Return [x, y] of the center of cell containing provided text 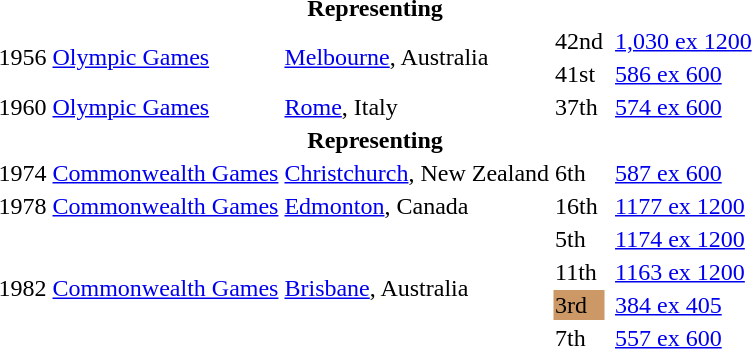
Edmonton, Canada [417, 206]
5th [580, 239]
6th [580, 173]
Rome, Italy [417, 107]
Melbourne, Australia [417, 58]
16th [580, 206]
42nd [580, 41]
41st [580, 74]
11th [580, 272]
37th [580, 107]
Christchurch, New Zealand [417, 173]
3rd [580, 305]
